Search for the cell housing the specified text and yield its [x, y] center coordinate. 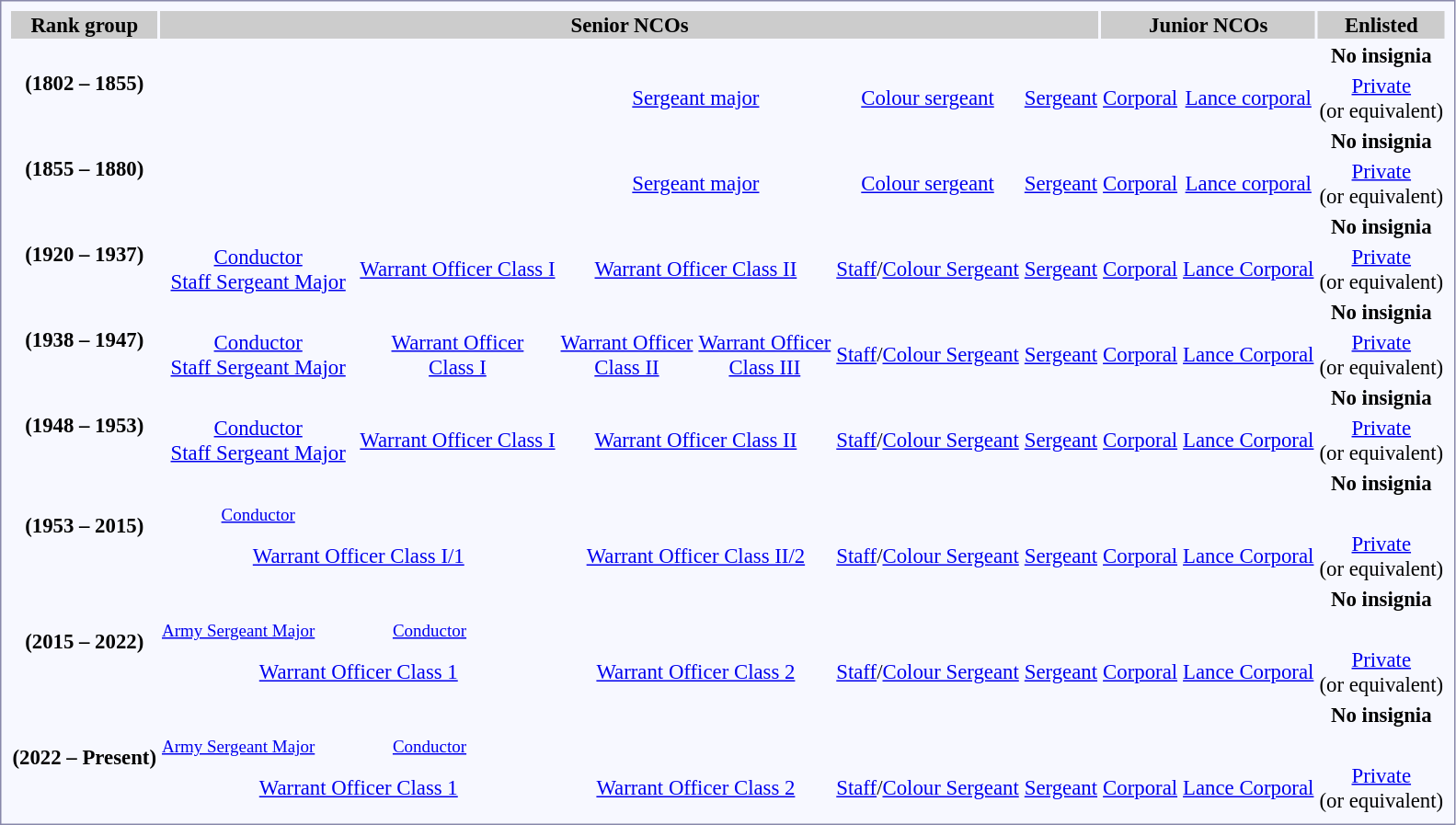
(2022 – Present) [85, 758]
(2015 – 2022) [85, 642]
Rank group [85, 25]
(1953 – 2015) [85, 526]
(1920 – 1937) [85, 254]
Warrant OfficerClass II [627, 355]
Junior NCOs [1209, 25]
(1855 – 1880) [85, 168]
Warrant Officer Class II/2 [695, 556]
Warrant OfficerClass I [458, 355]
(1802 – 1855) [85, 83]
Warrant Officer Class I/1 [359, 556]
(1938 – 1947) [85, 339]
Warrant OfficerClass III [765, 355]
Senior NCOs [629, 25]
(1948 – 1953) [85, 425]
Enlisted [1381, 25]
